Locate the cell with the specified text and output its (X, Y) center coordinate. 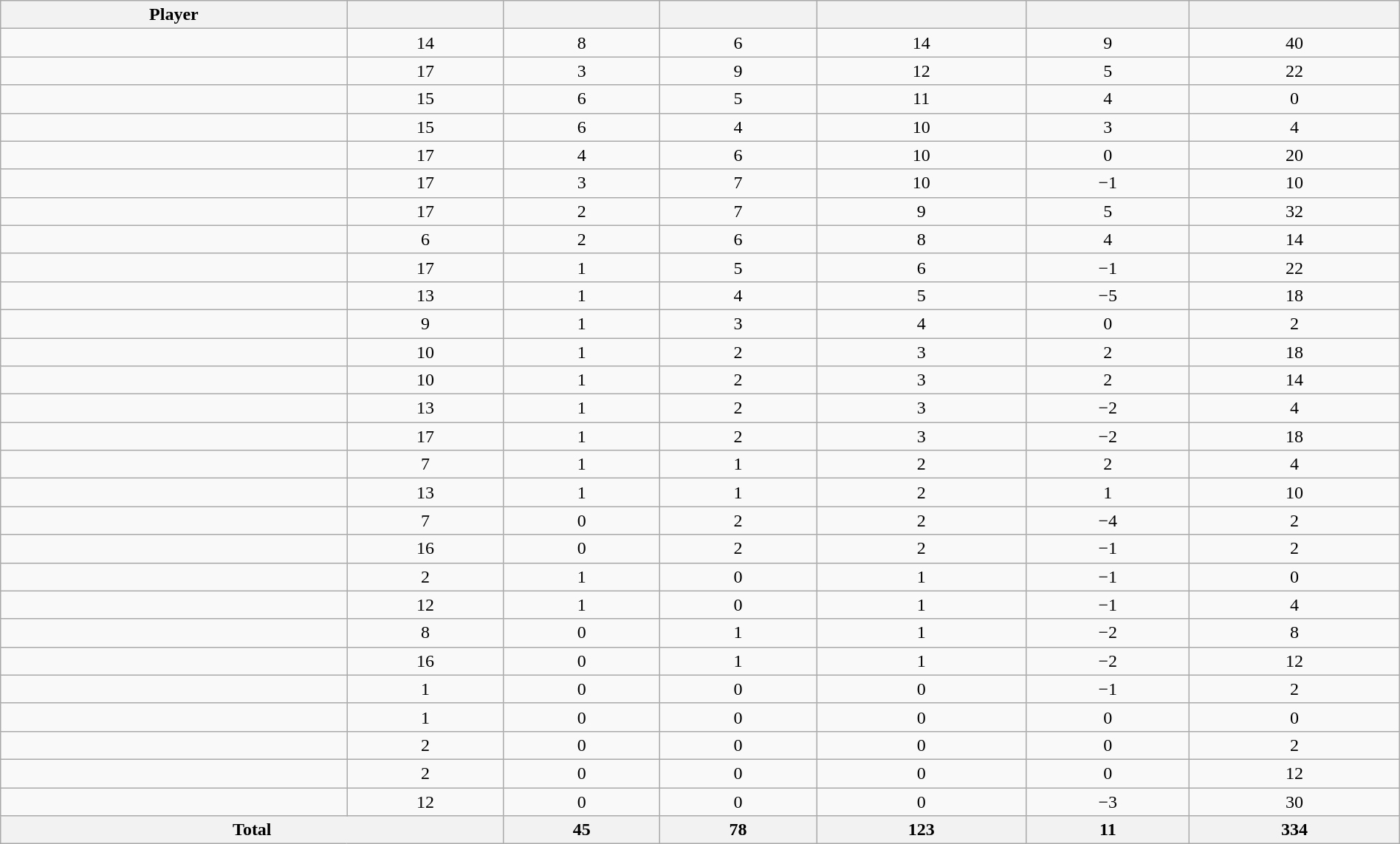
78 (738, 830)
40 (1294, 43)
334 (1294, 830)
30 (1294, 801)
123 (922, 830)
−5 (1108, 295)
Player (174, 15)
45 (582, 830)
−4 (1108, 521)
Total (253, 830)
−3 (1108, 801)
20 (1294, 155)
32 (1294, 211)
